For the text-containing cell, return its midpoint in [x, y] coordinate format. 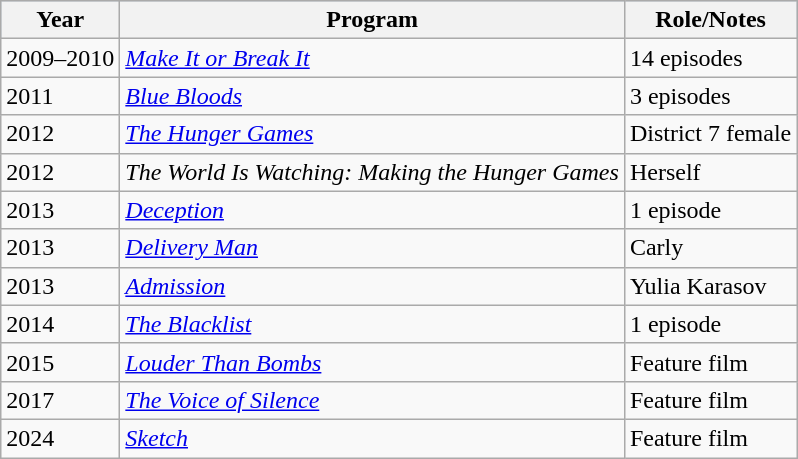
Admission [372, 286]
3 episodes [710, 96]
2024 [60, 438]
Year [60, 20]
14 episodes [710, 58]
The Hunger Games [372, 134]
The Voice of Silence [372, 400]
Louder Than Bombs [372, 362]
Program [372, 20]
2015 [60, 362]
The World Is Watching: Making the Hunger Games [372, 172]
2009–2010 [60, 58]
Delivery Man [372, 248]
2017 [60, 400]
Deception [372, 210]
Role/Notes [710, 20]
2014 [60, 324]
Sketch [372, 438]
2011 [60, 96]
Herself [710, 172]
Carly [710, 248]
Blue Bloods [372, 96]
Yulia Karasov [710, 286]
District 7 female [710, 134]
Make It or Break It [372, 58]
The Blacklist [372, 324]
